Locate the cell with the specified text and output its (X, Y) center coordinate. 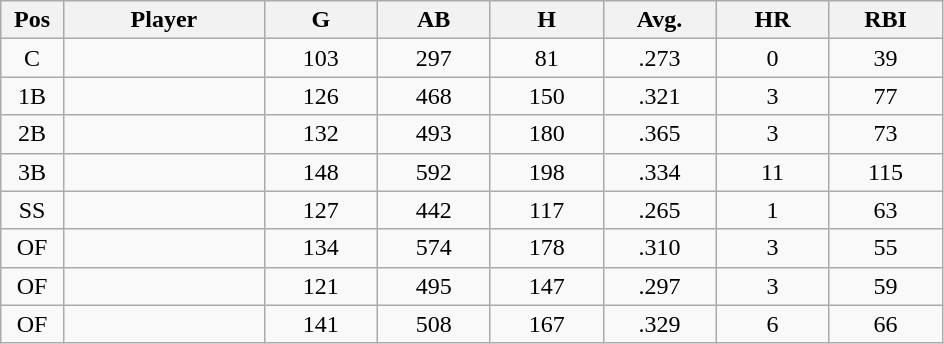
167 (546, 324)
.329 (660, 324)
121 (320, 286)
.365 (660, 134)
117 (546, 210)
508 (434, 324)
.265 (660, 210)
SS (32, 210)
.334 (660, 172)
.321 (660, 96)
150 (546, 96)
55 (886, 248)
103 (320, 58)
Pos (32, 20)
.297 (660, 286)
297 (434, 58)
.273 (660, 58)
180 (546, 134)
HR (772, 20)
1 (772, 210)
73 (886, 134)
63 (886, 210)
1B (32, 96)
468 (434, 96)
81 (546, 58)
.310 (660, 248)
126 (320, 96)
RBI (886, 20)
6 (772, 324)
59 (886, 286)
3B (32, 172)
178 (546, 248)
147 (546, 286)
495 (434, 286)
127 (320, 210)
Avg. (660, 20)
442 (434, 210)
39 (886, 58)
11 (772, 172)
AB (434, 20)
198 (546, 172)
0 (772, 58)
77 (886, 96)
132 (320, 134)
2B (32, 134)
493 (434, 134)
Player (164, 20)
G (320, 20)
141 (320, 324)
C (32, 58)
66 (886, 324)
574 (434, 248)
134 (320, 248)
592 (434, 172)
148 (320, 172)
H (546, 20)
115 (886, 172)
